Capture the cell that displays the provided text and extract its (X, Y) central coordinate. 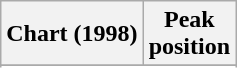
Chart (1998) (72, 34)
Peakposition (189, 34)
